Capture the cell that displays the provided text and extract its (x, y) central coordinate. 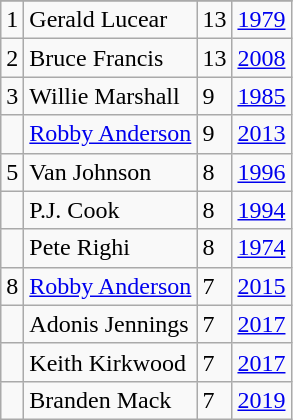
Van Johnson (110, 172)
Willie Marshall (110, 96)
2008 (262, 58)
Bruce Francis (110, 58)
1985 (262, 96)
3 (12, 96)
1974 (262, 248)
2013 (262, 134)
Pete Righi (110, 248)
1979 (262, 20)
1 (12, 20)
Adonis Jennings (110, 324)
Branden Mack (110, 400)
5 (12, 172)
Keith Kirkwood (110, 362)
1996 (262, 172)
P.J. Cook (110, 210)
Gerald Lucear (110, 20)
2015 (262, 286)
1994 (262, 210)
2 (12, 58)
2019 (262, 400)
